Return (X, Y) of the center of cell containing provided text 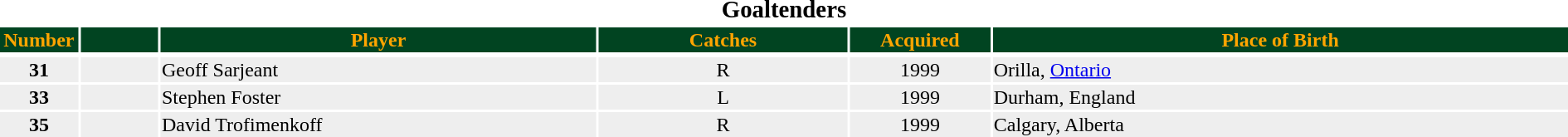
David Trofimenkoff (378, 125)
31 (39, 70)
Geoff Sarjeant (378, 70)
Place of Birth (1280, 40)
35 (39, 125)
Catches (723, 40)
Player (378, 40)
Calgary, Alberta (1280, 125)
Durham, England (1280, 97)
Stephen Foster (378, 97)
Number (39, 40)
Acquired (919, 40)
Orilla, Ontario (1280, 70)
33 (39, 97)
L (723, 97)
